Pinpoint the cell where the given text exists, returning its (x, y) midpoint coordinate. 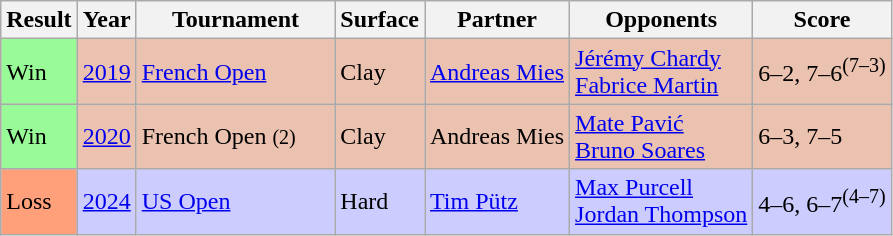
Score (822, 20)
Hard (380, 202)
Jérémy Chardy Fabrice Martin (662, 72)
6–2, 7–6(7–3) (822, 72)
Loss (39, 202)
Mate Pavić Bruno Soares (662, 136)
French Open (2) (236, 136)
Partner (496, 20)
Year (106, 20)
Result (39, 20)
Max Purcell Jordan Thompson (662, 202)
6–3, 7–5 (822, 136)
2019 (106, 72)
2020 (106, 136)
US Open (236, 202)
French Open (236, 72)
4–6, 6–7(4–7) (822, 202)
Surface (380, 20)
Opponents (662, 20)
Tim Pütz (496, 202)
Tournament (236, 20)
2024 (106, 202)
